For the text-containing cell, return its midpoint in [X, Y] coordinate format. 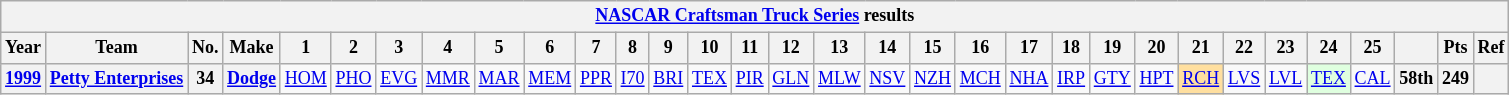
HPT [1156, 78]
Petty Enterprises [116, 78]
24 [1329, 48]
34 [206, 78]
RCH [1201, 78]
8 [632, 48]
PIR [750, 78]
1999 [24, 78]
12 [791, 48]
I70 [632, 78]
MCH [980, 78]
Dodge [252, 78]
MEM [550, 78]
NSV [888, 78]
MAR [499, 78]
6 [550, 48]
GTY [1112, 78]
17 [1029, 48]
LVL [1286, 78]
EVG [399, 78]
9 [668, 48]
Year [24, 48]
4 [448, 48]
PPR [596, 78]
16 [980, 48]
1 [306, 48]
20 [1156, 48]
7 [596, 48]
CAL [1372, 78]
15 [933, 48]
Team [116, 48]
Make [252, 48]
23 [1286, 48]
19 [1112, 48]
PHO [354, 78]
LVS [1244, 78]
14 [888, 48]
GLN [791, 78]
IRP [1072, 78]
MMR [448, 78]
NZH [933, 78]
58th [1416, 78]
BRI [668, 78]
249 [1456, 78]
NASCAR Craftsman Truck Series results [755, 16]
11 [750, 48]
MLW [840, 78]
10 [710, 48]
Pts [1456, 48]
18 [1072, 48]
5 [499, 48]
No. [206, 48]
3 [399, 48]
21 [1201, 48]
NHA [1029, 78]
2 [354, 48]
HOM [306, 78]
25 [1372, 48]
Ref [1491, 48]
22 [1244, 48]
13 [840, 48]
